Pinpoint the cell where the given text exists, returning its (X, Y) midpoint coordinate. 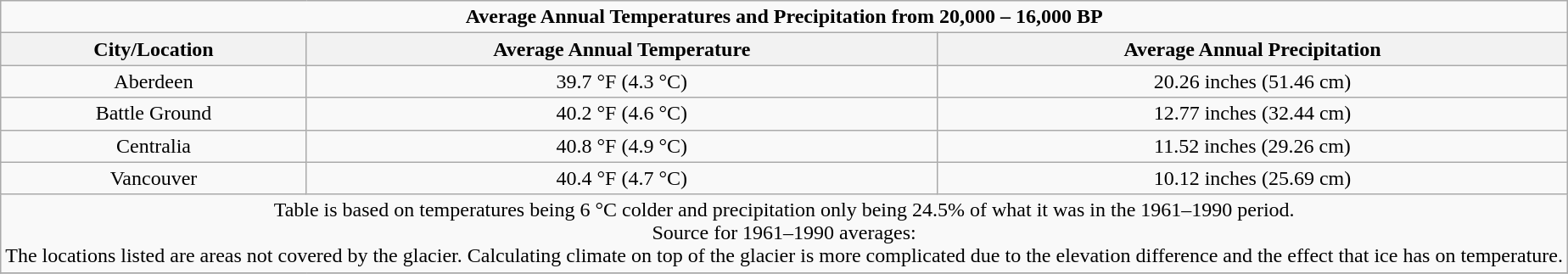
12.77 inches (32.44 cm) (1252, 114)
40.2 °F (4.6 °C) (621, 114)
11.52 inches (29.26 cm) (1252, 146)
City/Location (154, 49)
Vancouver (154, 178)
Battle Ground (154, 114)
Aberdeen (154, 81)
40.8 °F (4.9 °C) (621, 146)
Average Annual Temperatures and Precipitation from 20,000 – 16,000 BP (784, 17)
20.26 inches (51.46 cm) (1252, 81)
10.12 inches (25.69 cm) (1252, 178)
39.7 °F (4.3 °C) (621, 81)
Average Annual Precipitation (1252, 49)
40.4 °F (4.7 °C) (621, 178)
Average Annual Temperature (621, 49)
Centralia (154, 146)
